Find where the given text appears and provide that cell's center as (X, Y) coordinate. 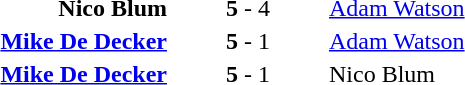
5 - 1 (248, 41)
